For the text-containing cell, return its midpoint in [x, y] coordinate format. 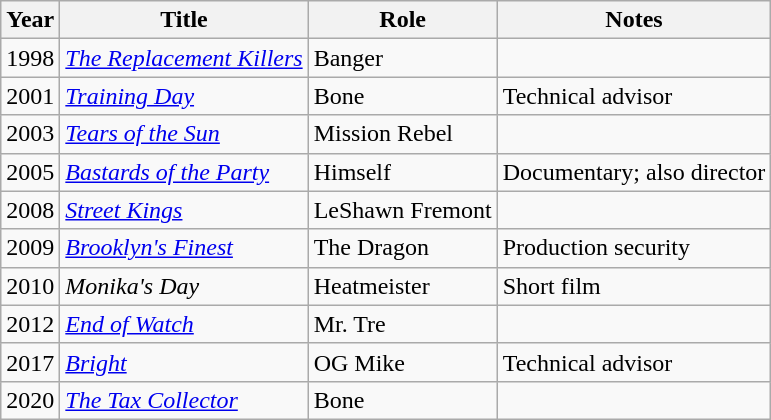
Training Day [184, 96]
1998 [30, 58]
Himself [402, 172]
LeShawn Fremont [402, 210]
2008 [30, 210]
2017 [30, 362]
2020 [30, 400]
Role [402, 20]
2010 [30, 286]
Bright [184, 362]
Bastards of the Party [184, 172]
2012 [30, 324]
OG Mike [402, 362]
End of Watch [184, 324]
Banger [402, 58]
Heatmeister [402, 286]
Year [30, 20]
2005 [30, 172]
Brooklyn's Finest [184, 248]
Documentary; also director [634, 172]
Mission Rebel [402, 134]
2001 [30, 96]
The Replacement Killers [184, 58]
Notes [634, 20]
2003 [30, 134]
The Dragon [402, 248]
Title [184, 20]
Monika's Day [184, 286]
Street Kings [184, 210]
Tears of the Sun [184, 134]
The Tax Collector [184, 400]
2009 [30, 248]
Production security [634, 248]
Mr. Tre [402, 324]
Short film [634, 286]
